Extract the (X, Y) coordinate from the center of the cell holding the provided text.  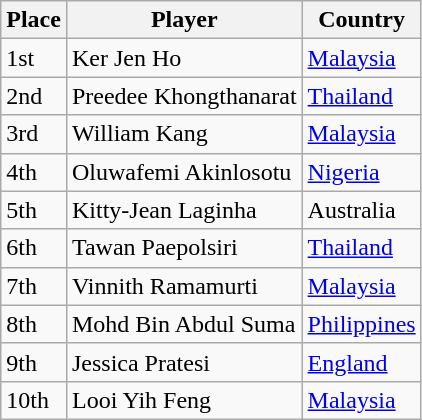
Ker Jen Ho (184, 58)
Philippines (362, 324)
4th (34, 172)
1st (34, 58)
England (362, 362)
3rd (34, 134)
Looi Yih Feng (184, 400)
Place (34, 20)
Jessica Pratesi (184, 362)
6th (34, 248)
5th (34, 210)
8th (34, 324)
Country (362, 20)
9th (34, 362)
Tawan Paepolsiri (184, 248)
7th (34, 286)
Nigeria (362, 172)
Player (184, 20)
Preedee Khongthanarat (184, 96)
Vinnith Ramamurti (184, 286)
Oluwafemi Akinlosotu (184, 172)
William Kang (184, 134)
10th (34, 400)
2nd (34, 96)
Mohd Bin Abdul Suma (184, 324)
Australia (362, 210)
Kitty-Jean Laginha (184, 210)
